For the text-containing cell, return its midpoint in [x, y] coordinate format. 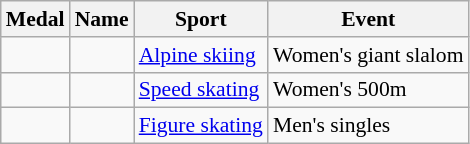
Name [102, 19]
Women's 500m [368, 90]
Alpine skiing [201, 55]
Sport [201, 19]
Men's singles [368, 126]
Figure skating [201, 126]
Speed skating [201, 90]
Medal [36, 19]
Event [368, 19]
Women's giant slalom [368, 55]
